Detect which cell encompasses the target text, then output its (X, Y) center coordinate. 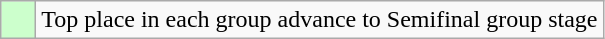
Top place in each group advance to Semifinal group stage (320, 20)
